Return the [X, Y] coordinate for the center point of the cell that contains the specified text.  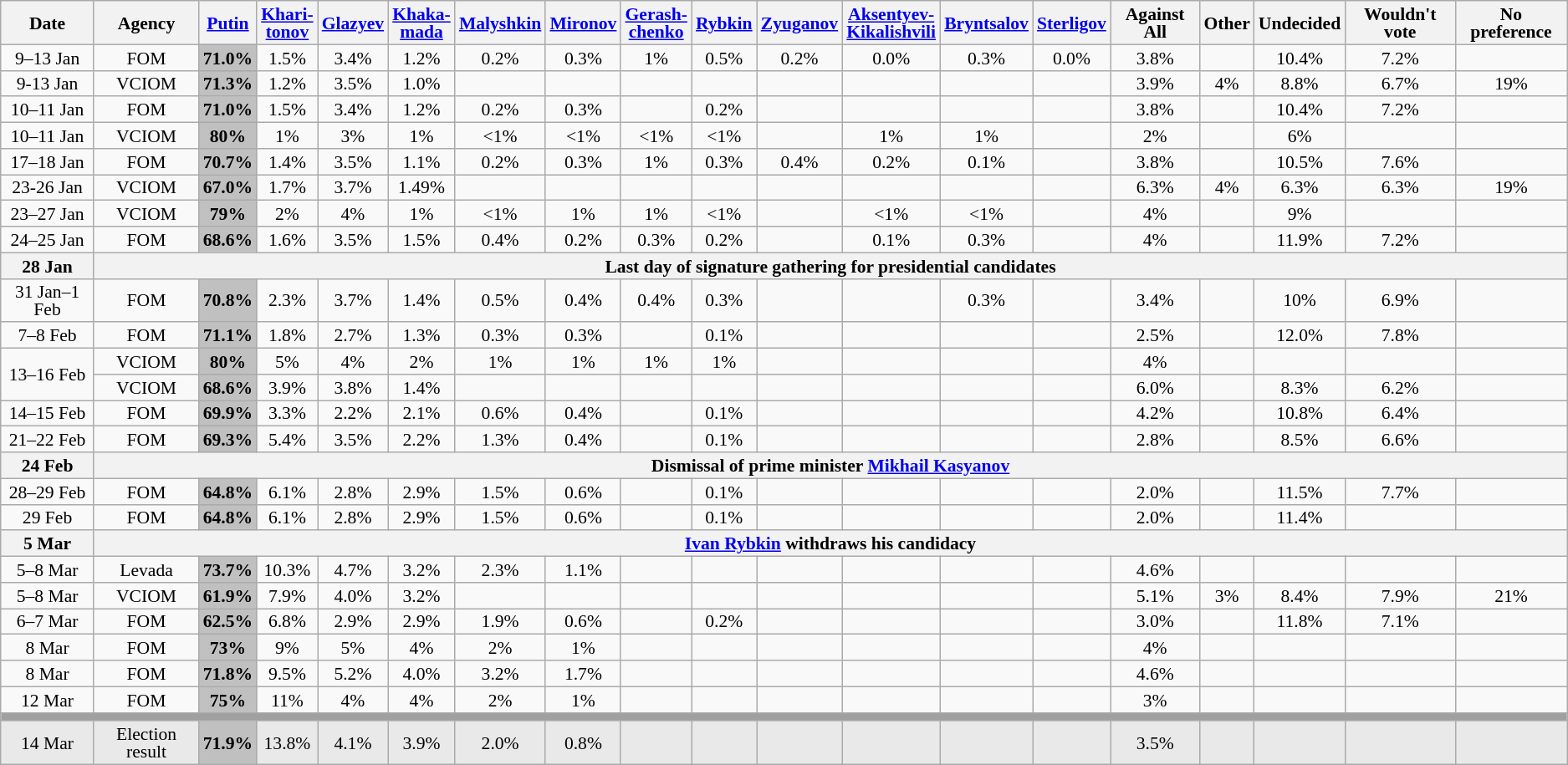
12 Mar [48, 699]
Levada [146, 570]
2.5% [1156, 336]
Khaka-mada [421, 23]
Putin [227, 23]
11.9% [1300, 239]
3.3% [287, 413]
6.4% [1400, 413]
75% [227, 699]
5.2% [353, 674]
1.9% [500, 622]
6.0% [1156, 388]
Last day of signature gathering for presidential candidates [830, 266]
13.8% [287, 743]
1.6% [287, 239]
Wouldn't vote [1400, 23]
70.7% [227, 162]
7.7% [1400, 492]
29 Feb [48, 517]
1.8% [287, 336]
Bryntsalov [987, 23]
14–15 Feb [48, 413]
21% [1510, 595]
9.5% [287, 674]
11.5% [1300, 492]
7–8 Feb [48, 336]
7.8% [1400, 336]
Aksentyev-Kikalishvili [891, 23]
71.1% [227, 336]
6.2% [1400, 388]
Date [48, 23]
Ivan Rybkin withdraws his candidacy [830, 543]
6.8% [287, 622]
Sterligov [1072, 23]
8.5% [1300, 440]
14 Mar [48, 743]
5 Mar [48, 543]
17–18 Jan [48, 162]
24 Feb [48, 465]
13–16 Feb [48, 375]
6–7 Mar [48, 622]
2.7% [353, 336]
71.3% [227, 84]
4.2% [1156, 413]
Undecided [1300, 23]
24–25 Jan [48, 239]
69.9% [227, 413]
21–22 Feb [48, 440]
71.9% [227, 743]
73% [227, 647]
71.8% [227, 674]
9-13 Jan [48, 84]
23–27 Jan [48, 214]
10.5% [1300, 162]
7.1% [1400, 622]
Other [1228, 23]
Dismissal of prime minister Mikhail Kasyanov [830, 465]
1.49% [421, 187]
Khari-tonov [287, 23]
6.9% [1400, 300]
6.7% [1400, 84]
7.6% [1400, 162]
10% [1300, 300]
3.0% [1156, 622]
6% [1300, 135]
Gerash-chenko [656, 23]
Malyshkin [500, 23]
61.9% [227, 595]
0.8% [583, 743]
1.0% [421, 84]
Against All [1156, 23]
Rybkin [724, 23]
69.3% [227, 440]
67.0% [227, 187]
6.6% [1400, 440]
31 Jan–1 Feb [48, 300]
11% [287, 699]
12.0% [1300, 336]
23-26 Jan [48, 187]
70.8% [227, 300]
Zyuganov [799, 23]
10.3% [287, 570]
4.1% [353, 743]
9–13 Jan [48, 57]
8.3% [1300, 388]
Election result [146, 743]
No preference [1510, 23]
73.7% [227, 570]
79% [227, 214]
62.5% [227, 622]
28–29 Feb [48, 492]
Mironov [583, 23]
11.4% [1300, 517]
8.8% [1300, 84]
5.4% [287, 440]
11.8% [1300, 622]
4.7% [353, 570]
5.1% [1156, 595]
28 Jan [48, 266]
10.8% [1300, 413]
8.4% [1300, 595]
2.1% [421, 413]
Glazyev [353, 23]
Agency [146, 23]
